Detect which cell encompasses the target text, then output its [X, Y] center coordinate. 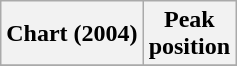
Chart (2004) [72, 34]
Peakposition [189, 34]
